Detect which cell encompasses the target text, then output its (X, Y) center coordinate. 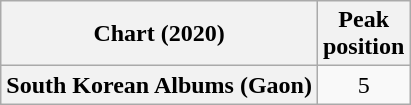
South Korean Albums (Gaon) (160, 85)
Peakposition (363, 34)
5 (363, 85)
Chart (2020) (160, 34)
